Search for the cell housing the specified text and yield its [X, Y] center coordinate. 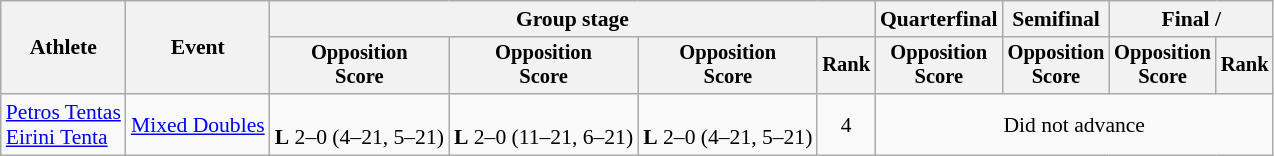
Athlete [64, 48]
Event [198, 48]
Semifinal [1056, 19]
Mixed Doubles [198, 124]
Final / [1191, 19]
Group stage [572, 19]
4 [846, 124]
Petros TentasEirini Tenta [64, 124]
L 2–0 (11–21, 6–21) [544, 124]
Did not advance [1074, 124]
Quarterfinal [939, 19]
